Provide the [X, Y] coordinate of the cell's center where the given text is located.  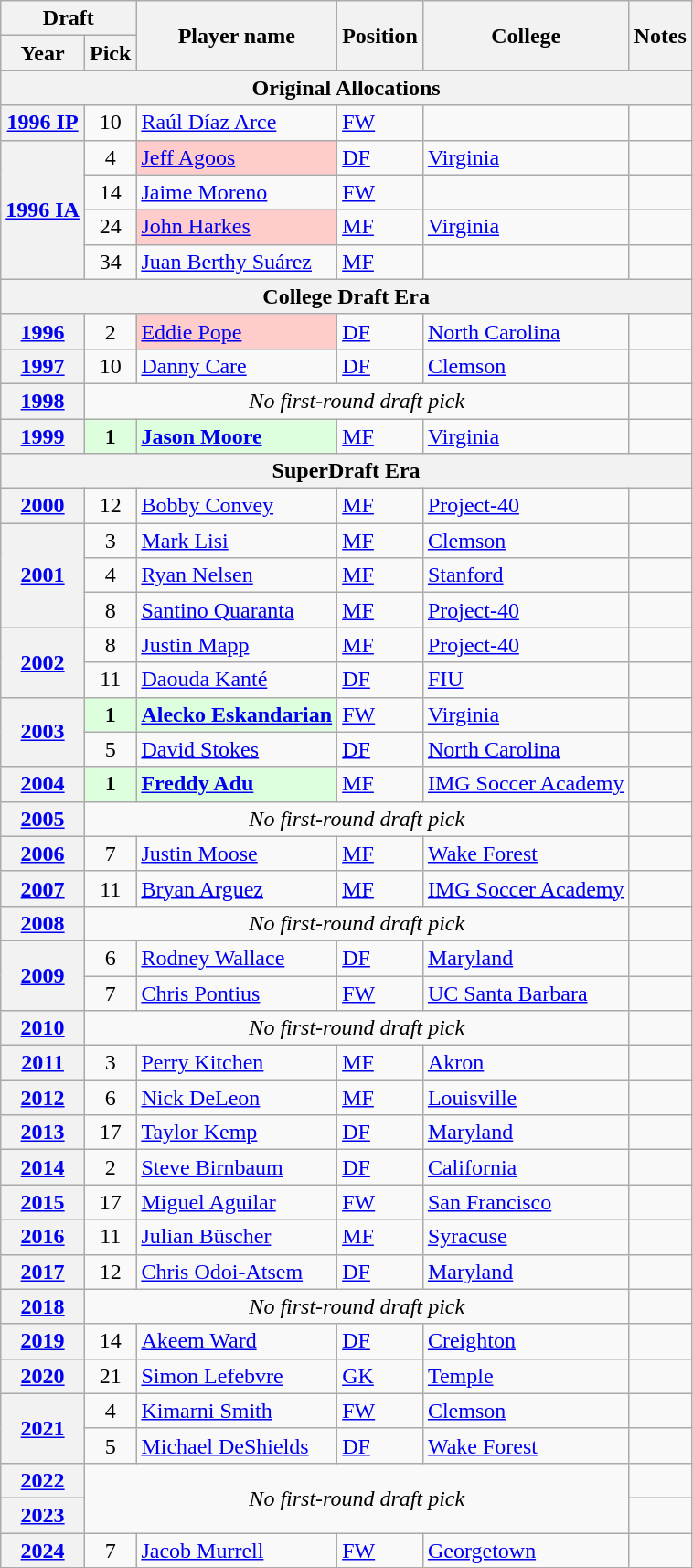
2012 [43, 1098]
San Francisco [526, 1202]
Jacob Murrell [237, 1551]
Bryan Arguez [237, 888]
2016 [43, 1237]
24 [110, 227]
Original Allocations [346, 88]
2019 [43, 1341]
2018 [43, 1306]
Pick [110, 53]
Nick DeLeon [237, 1098]
2000 [43, 506]
2002 [43, 662]
Bobby Convey [237, 506]
UC Santa Barbara [526, 993]
Kimarni Smith [237, 1411]
2006 [43, 854]
Eddie Pope [237, 331]
2017 [43, 1272]
2014 [43, 1167]
Year [43, 53]
Draft [69, 18]
Santino Quaranta [237, 610]
2023 [43, 1515]
21 [110, 1376]
GK [380, 1376]
Raúl Díaz Arce [237, 123]
Daouda Kanté [237, 680]
John Harkes [237, 227]
2015 [43, 1202]
Georgetown [526, 1551]
2007 [43, 888]
2001 [43, 575]
Akeem Ward [237, 1341]
Rodney Wallace [237, 958]
Juan Berthy Suárez [237, 262]
Taylor Kemp [237, 1133]
2022 [43, 1480]
Temple [526, 1376]
David Stokes [237, 749]
Notes [660, 36]
College [526, 36]
Alecko Eskandarian [237, 714]
Freddy Adu [237, 784]
Perry Kitchen [237, 1063]
Louisville [526, 1098]
2020 [43, 1376]
Justin Moose [237, 854]
Ryan Nelsen [237, 575]
1997 [43, 366]
Justin Mapp [237, 645]
California [526, 1167]
Akron [526, 1063]
SuperDraft Era [346, 471]
2010 [43, 1028]
Miguel Aguilar [237, 1202]
1996 IA [43, 209]
1998 [43, 401]
Simon Lefebvre [237, 1376]
Danny Care [237, 366]
2008 [43, 923]
Stanford [526, 575]
Michael DeShields [237, 1445]
Steve Birnbaum [237, 1167]
Julian Büscher [237, 1237]
Jaime Moreno [237, 192]
Chris Odoi-Atsem [237, 1272]
2004 [43, 784]
2005 [43, 819]
2021 [43, 1428]
34 [110, 262]
1999 [43, 436]
Creighton [526, 1341]
2003 [43, 732]
Syracuse [526, 1237]
FIU [526, 680]
Position [380, 36]
2009 [43, 975]
1996 IP [43, 123]
Chris Pontius [237, 993]
1996 [43, 331]
Player name [237, 36]
2024 [43, 1551]
2011 [43, 1063]
College Draft Era [346, 296]
Mark Lisi [237, 541]
Jason Moore [237, 436]
Jeff Agoos [237, 157]
2013 [43, 1133]
